Pinpoint the cell where the given text exists, returning its [x, y] midpoint coordinate. 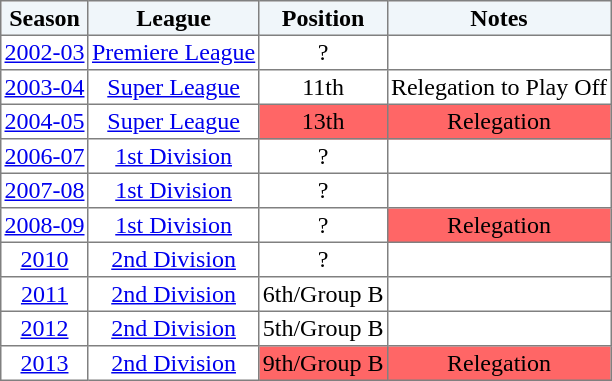
2002-03 [44, 52]
2012 [44, 328]
5th/Group B [323, 328]
2007-08 [44, 190]
2010 [44, 259]
2004-05 [44, 121]
Position [323, 18]
13th [323, 121]
2013 [44, 363]
Notes [499, 18]
Premiere League [174, 52]
Relegation to Play Off [499, 87]
6th/Group B [323, 294]
2003-04 [44, 87]
2011 [44, 294]
2006-07 [44, 156]
11th [323, 87]
9th/Group B [323, 363]
League [174, 18]
Season [44, 18]
2008-09 [44, 225]
